Detect which cell encompasses the target text, then output its (x, y) center coordinate. 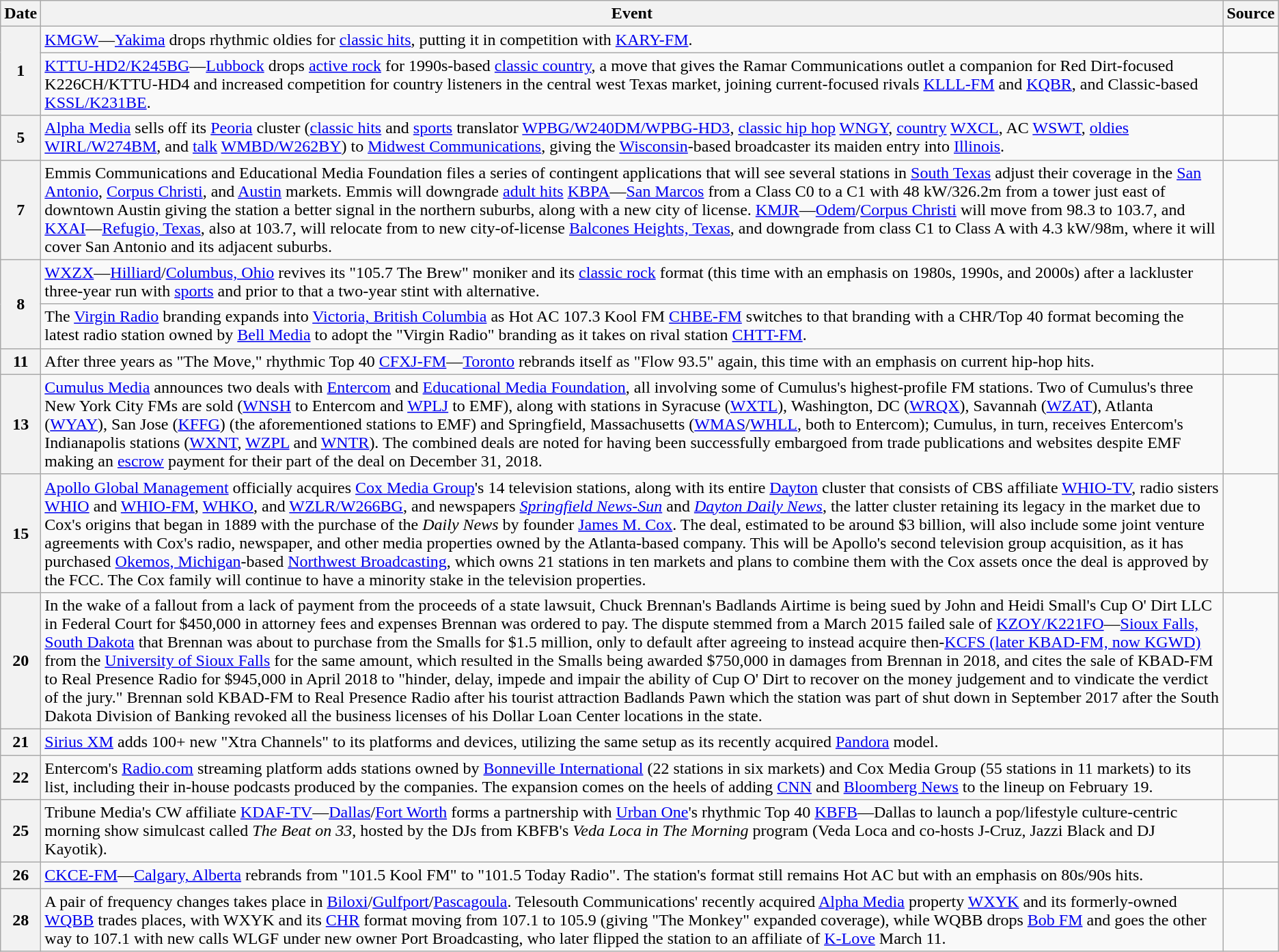
20 (20, 660)
5 (20, 138)
25 (20, 831)
Event (632, 14)
22 (20, 777)
11 (20, 361)
KMGW—Yakima drops rhythmic oldies for classic hits, putting it in competition with KARY-FM. (632, 40)
1 (20, 71)
26 (20, 876)
21 (20, 742)
Date (20, 14)
8 (20, 304)
15 (20, 533)
7 (20, 210)
28 (20, 920)
Source (1250, 14)
13 (20, 424)
Sirius XM adds 100+ new "Xtra Channels" to its platforms and devices, utilizing the same setup as its recently acquired Pandora model. (632, 742)
